Return [x, y] of the center of cell containing provided text 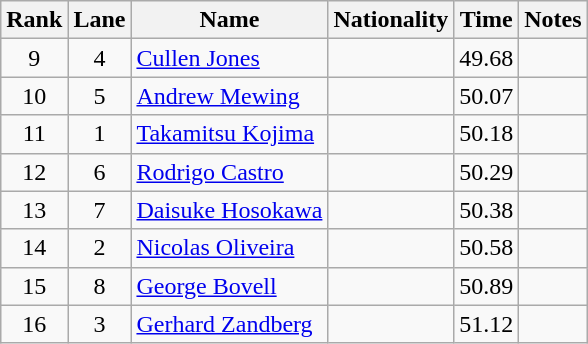
14 [34, 248]
Nicolas Oliveira [230, 248]
Rank [34, 20]
3 [100, 324]
6 [100, 172]
Gerhard Zandberg [230, 324]
1 [100, 134]
15 [34, 286]
50.38 [486, 210]
Nationality [391, 20]
50.58 [486, 248]
Notes [553, 20]
49.68 [486, 58]
Daisuke Hosokawa [230, 210]
50.07 [486, 96]
Lane [100, 20]
Rodrigo Castro [230, 172]
7 [100, 210]
16 [34, 324]
11 [34, 134]
George Bovell [230, 286]
50.89 [486, 286]
13 [34, 210]
50.18 [486, 134]
51.12 [486, 324]
50.29 [486, 172]
8 [100, 286]
Time [486, 20]
Name [230, 20]
5 [100, 96]
Cullen Jones [230, 58]
9 [34, 58]
Takamitsu Kojima [230, 134]
4 [100, 58]
12 [34, 172]
2 [100, 248]
Andrew Mewing [230, 96]
10 [34, 96]
